Locate the cell with the specified text and output its [x, y] center coordinate. 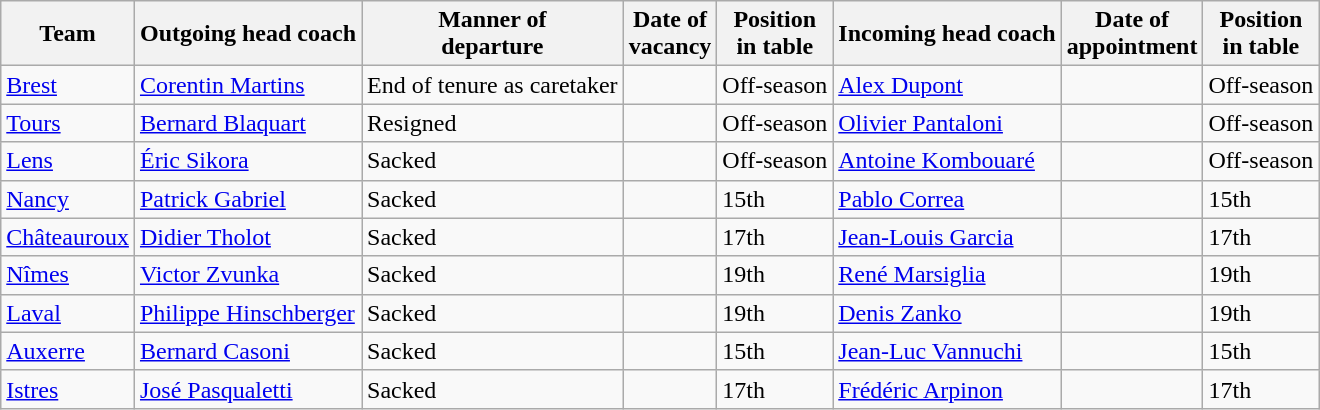
Tours [68, 123]
José Pasqualetti [248, 389]
Date ofappointment [1132, 34]
Victor Zvunka [248, 275]
End of tenure as caretaker [493, 85]
Patrick Gabriel [248, 199]
Bernard Blaquart [248, 123]
Bernard Casoni [248, 351]
Outgoing head coach [248, 34]
Laval [68, 313]
Team [68, 34]
Frédéric Arpinon [947, 389]
Philippe Hinschberger [248, 313]
Nancy [68, 199]
Antoine Kombouaré [947, 161]
Nîmes [68, 275]
Pablo Correa [947, 199]
Brest [68, 85]
Incoming head coach [947, 34]
René Marsiglia [947, 275]
Jean-Luc Vannuchi [947, 351]
Châteauroux [68, 237]
Didier Tholot [248, 237]
Manner ofdeparture [493, 34]
Auxerre [68, 351]
Date ofvacancy [670, 34]
Jean-Louis Garcia [947, 237]
Istres [68, 389]
Denis Zanko [947, 313]
Lens [68, 161]
Éric Sikora [248, 161]
Alex Dupont [947, 85]
Corentin Martins [248, 85]
Olivier Pantaloni [947, 123]
Resigned [493, 123]
